Pinpoint the cell where the given text exists, returning its [X, Y] midpoint coordinate. 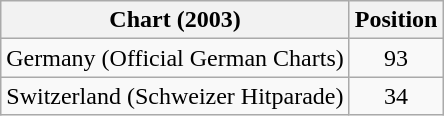
Germany (Official German Charts) [175, 58]
Chart (2003) [175, 20]
34 [396, 96]
Switzerland (Schweizer Hitparade) [175, 96]
93 [396, 58]
Position [396, 20]
